For the text-containing cell, return its midpoint in (X, Y) coordinate format. 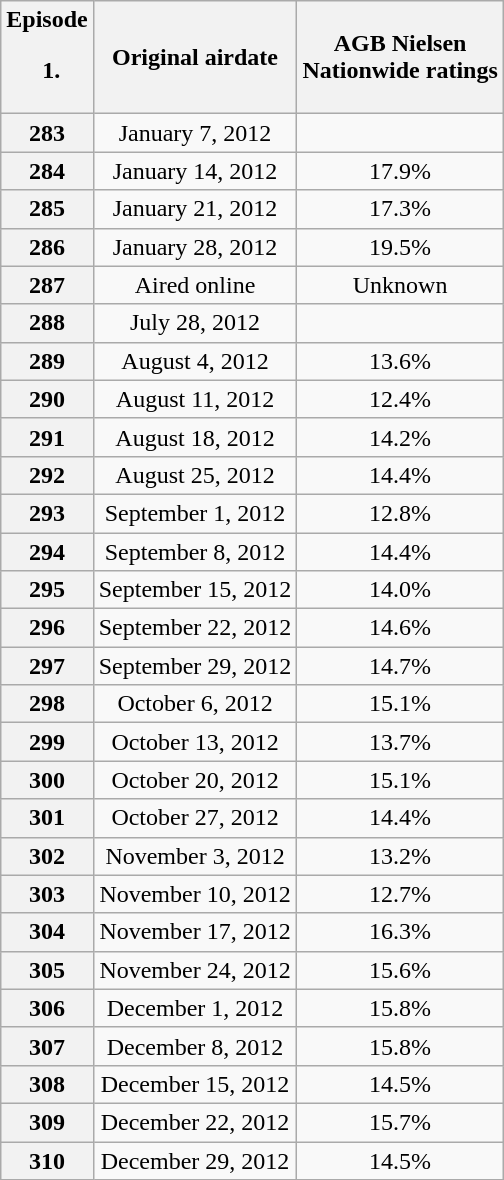
October 27, 2012 (195, 818)
284 (47, 171)
12.7% (400, 894)
October 6, 2012 (195, 704)
310 (47, 1161)
September 22, 2012 (195, 628)
December 15, 2012 (195, 1084)
299 (47, 742)
16.3% (400, 932)
17.9% (400, 171)
November 3, 2012 (195, 856)
301 (47, 818)
13.6% (400, 361)
August 18, 2012 (195, 437)
12.8% (400, 513)
January 28, 2012 (195, 247)
August 11, 2012 (195, 399)
August 25, 2012 (195, 475)
13.2% (400, 856)
17.3% (400, 209)
January 21, 2012 (195, 209)
September 8, 2012 (195, 551)
14.0% (400, 590)
296 (47, 628)
November 17, 2012 (195, 932)
307 (47, 1046)
292 (47, 475)
October 13, 2012 (195, 742)
December 1, 2012 (195, 1008)
14.2% (400, 437)
14.6% (400, 628)
285 (47, 209)
15.6% (400, 970)
300 (47, 780)
November 24, 2012 (195, 970)
Unknown (400, 285)
283 (47, 133)
290 (47, 399)
September 29, 2012 (195, 666)
January 14, 2012 (195, 171)
286 (47, 247)
November 10, 2012 (195, 894)
304 (47, 932)
Aired online (195, 285)
12.4% (400, 399)
January 7, 2012 (195, 133)
December 8, 2012 (195, 1046)
295 (47, 590)
287 (47, 285)
AGB NielsenNationwide ratings (400, 58)
302 (47, 856)
309 (47, 1122)
288 (47, 323)
14.7% (400, 666)
Episode (47, 58)
293 (47, 513)
September 15, 2012 (195, 590)
October 20, 2012 (195, 780)
19.5% (400, 247)
13.7% (400, 742)
December 22, 2012 (195, 1122)
Original airdate (195, 58)
297 (47, 666)
289 (47, 361)
291 (47, 437)
December 29, 2012 (195, 1161)
July 28, 2012 (195, 323)
294 (47, 551)
15.7% (400, 1122)
September 1, 2012 (195, 513)
306 (47, 1008)
298 (47, 704)
August 4, 2012 (195, 361)
308 (47, 1084)
305 (47, 970)
303 (47, 894)
